Identify which cell holds the provided text, then report its [X, Y] central coordinate. 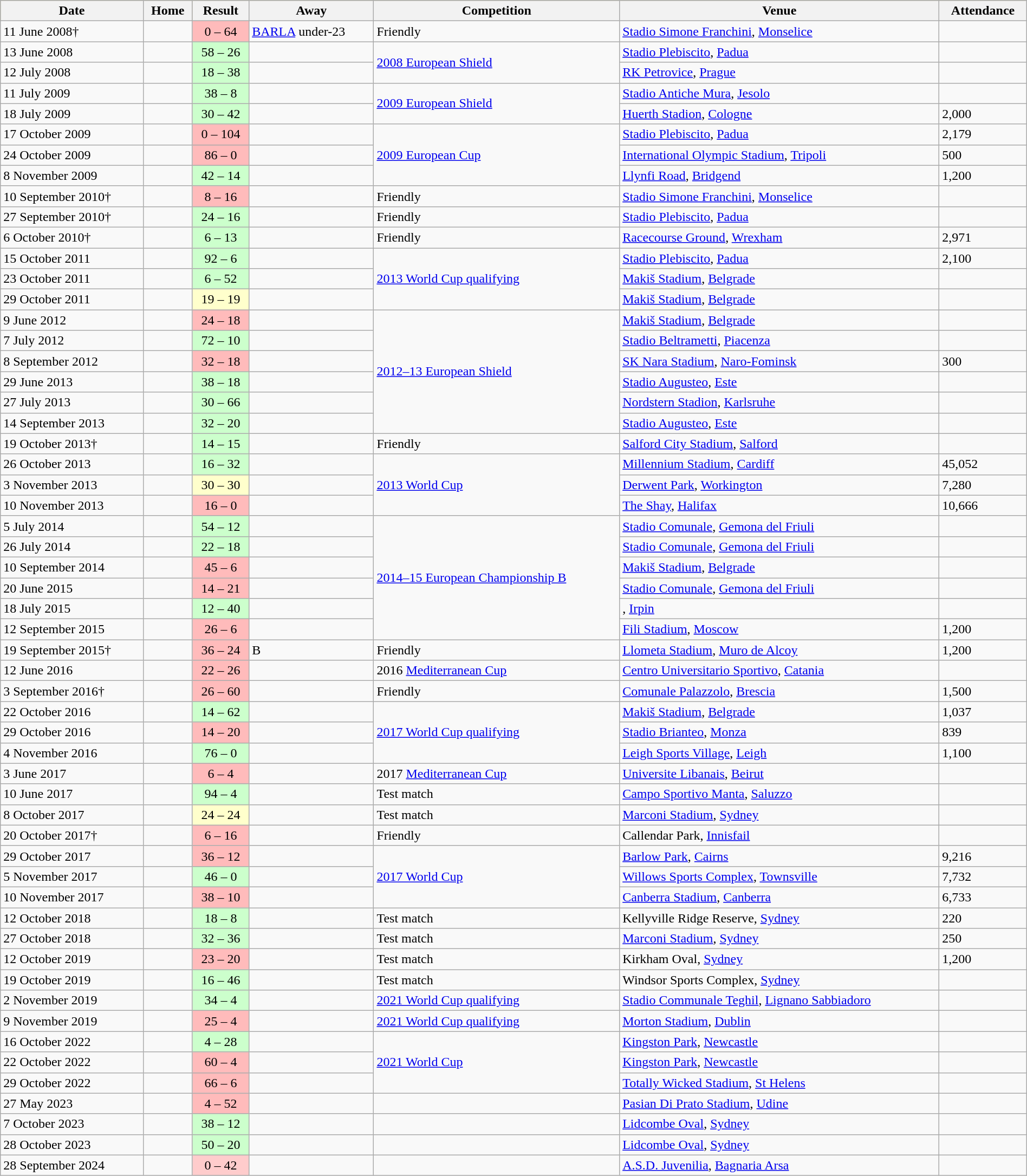
2013 World Cup qualifying [497, 279]
Canberra Stadium, Canberra [779, 897]
46 – 0 [220, 876]
12 October 2018 [72, 918]
3 June 2017 [72, 774]
2,000 [983, 114]
Llynfi Road, Bridgend [779, 176]
300 [983, 361]
38 – 8 [220, 93]
Venue [779, 11]
2017 Mediterranean Cup [497, 774]
3 September 2016† [72, 691]
12 – 40 [220, 609]
10,666 [983, 505]
B [311, 650]
Racecourse Ground, Wrexham [779, 237]
0 – 104 [220, 134]
7 July 2012 [72, 341]
6,733 [983, 897]
Millennium Stadium, Cardiff [779, 464]
4 November 2016 [72, 753]
6 – 16 [220, 835]
1,037 [983, 712]
12 July 2008 [72, 73]
12 June 2016 [72, 671]
24 October 2009 [72, 155]
0 – 64 [220, 31]
14 – 21 [220, 588]
94 – 4 [220, 794]
A.S.D. Juvenilia, Bagnaria Arsa [779, 1165]
4 – 28 [220, 1042]
19 October 2019 [72, 980]
2016 Mediterranean Cup [497, 671]
14 – 62 [220, 712]
18 – 8 [220, 918]
5 November 2017 [72, 876]
2009 European Cup [497, 155]
58 – 26 [220, 52]
22 – 26 [220, 671]
8 September 2012 [72, 361]
8 November 2009 [72, 176]
Home [168, 11]
Universite Libanais, Beirut [779, 774]
15 October 2011 [72, 258]
10 November 2017 [72, 897]
19 – 19 [220, 300]
45 – 6 [220, 567]
6 – 52 [220, 279]
2,971 [983, 237]
500 [983, 155]
7,280 [983, 485]
28 September 2024 [72, 1165]
220 [983, 918]
92 – 6 [220, 258]
Stadio Brianteo, Monza [779, 732]
Willows Sports Complex, Townsville [779, 876]
50 – 20 [220, 1145]
29 June 2013 [72, 382]
8 – 16 [220, 196]
Barlow Park, Cairns [779, 856]
9 November 2019 [72, 1021]
38 – 12 [220, 1124]
839 [983, 732]
27 September 2010† [72, 217]
Kellyville Ridge Reserve, Sydney [779, 918]
27 October 2018 [72, 939]
Llometa Stadium, Muro de Alcoy [779, 650]
10 September 2014 [72, 567]
Stadio Communale Teghil, Lignano Sabbiadoro [779, 1000]
13 June 2008 [72, 52]
72 – 10 [220, 341]
2009 European Shield [497, 103]
38 – 10 [220, 897]
26 – 60 [220, 691]
Away [311, 11]
32 – 36 [220, 939]
54 – 12 [220, 526]
Centro Universitario Sportivo, Catania [779, 671]
29 October 2022 [72, 1083]
16 October 2022 [72, 1042]
26 October 2013 [72, 464]
Morton Stadium, Dublin [779, 1021]
250 [983, 939]
Salford City Stadium, Salford [779, 444]
20 October 2017† [72, 835]
30 – 30 [220, 485]
36 – 12 [220, 856]
76 – 0 [220, 753]
2017 World Cup [497, 876]
RK Petrovice, Prague [779, 73]
1,100 [983, 753]
Nordstern Stadion, Karlsruhe [779, 402]
36 – 24 [220, 650]
Campo Sportivo Manta, Saluzzo [779, 794]
SK Nara Stadium, Naro-Fominsk [779, 361]
24 – 18 [220, 320]
11 July 2009 [72, 93]
32 – 18 [220, 361]
5 July 2014 [72, 526]
Stadio Beltrametti, Piacenza [779, 341]
Fili Stadium, Moscow [779, 629]
2014–15 European Championship B [497, 577]
42 – 14 [220, 176]
Kirkham Oval, Sydney [779, 959]
Huerth Stadion, Cologne [779, 114]
20 June 2015 [72, 588]
0 – 42 [220, 1165]
18 July 2009 [72, 114]
3 November 2013 [72, 485]
2 November 2019 [72, 1000]
16 – 46 [220, 980]
26 – 6 [220, 629]
26 July 2014 [72, 547]
29 October 2016 [72, 732]
, Irpin [779, 609]
The Shay, Halifax [779, 505]
22 – 18 [220, 547]
66 – 6 [220, 1083]
International Olympic Stadium, Tripoli [779, 155]
8 October 2017 [72, 815]
34 – 4 [220, 1000]
14 September 2013 [72, 423]
12 October 2019 [72, 959]
7,732 [983, 876]
2021 World Cup [497, 1062]
Totally Wicked Stadium, St Helens [779, 1083]
6 – 13 [220, 237]
18 – 38 [220, 73]
24 – 24 [220, 815]
22 October 2022 [72, 1062]
45,052 [983, 464]
1,500 [983, 691]
6 – 4 [220, 774]
Attendance [983, 11]
23 – 20 [220, 959]
9 June 2012 [72, 320]
BARLA under-23 [311, 31]
2008 European Shield [497, 62]
32 – 20 [220, 423]
2,100 [983, 258]
29 October 2011 [72, 300]
10 June 2017 [72, 794]
2013 World Cup [497, 485]
30 – 66 [220, 402]
14 – 20 [220, 732]
23 October 2011 [72, 279]
Callendar Park, Innisfail [779, 835]
17 October 2009 [72, 134]
11 June 2008† [72, 31]
19 September 2015† [72, 650]
Date [72, 11]
2,179 [983, 134]
18 July 2015 [72, 609]
9,216 [983, 856]
Result [220, 11]
4 – 52 [220, 1103]
2017 World Cup qualifying [497, 732]
Pasian Di Prato Stadium, Udine [779, 1103]
6 October 2010† [72, 237]
2012–13 European Shield [497, 372]
22 October 2016 [72, 712]
16 – 0 [220, 505]
27 May 2023 [72, 1103]
28 October 2023 [72, 1145]
Comunale Palazzolo, Brescia [779, 691]
Derwent Park, Workington [779, 485]
60 – 4 [220, 1062]
24 – 16 [220, 217]
16 – 32 [220, 464]
Windsor Sports Complex, Sydney [779, 980]
14 – 15 [220, 444]
12 September 2015 [72, 629]
25 – 4 [220, 1021]
86 – 0 [220, 155]
19 October 2013† [72, 444]
7 October 2023 [72, 1124]
29 October 2017 [72, 856]
27 July 2013 [72, 402]
10 November 2013 [72, 505]
38 – 18 [220, 382]
Leigh Sports Village, Leigh [779, 753]
30 – 42 [220, 114]
Competition [497, 11]
10 September 2010† [72, 196]
Stadio Antiche Mura, Jesolo [779, 93]
